Detect which cell encompasses the target text, then output its (x, y) center coordinate. 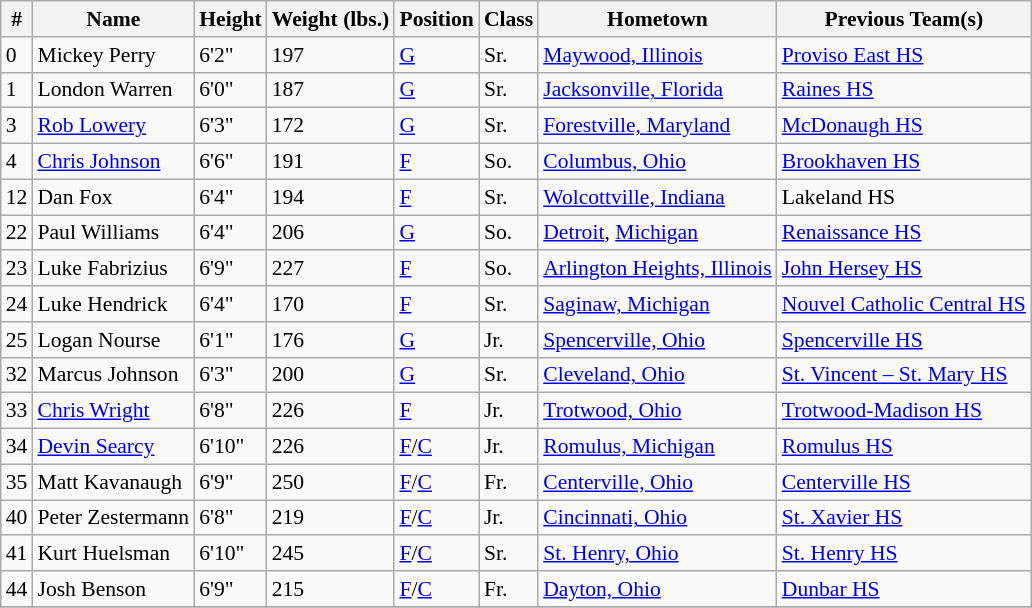
227 (331, 269)
194 (331, 197)
Arlington Heights, Illinois (658, 269)
John Hersey HS (904, 269)
Wolcottville, Indiana (658, 197)
Mickey Perry (113, 55)
22 (17, 233)
St. Vincent – St. Mary HS (904, 375)
187 (331, 90)
6'1" (230, 340)
Dayton, Ohio (658, 589)
12 (17, 197)
Forestville, Maryland (658, 126)
215 (331, 589)
Luke Fabrizius (113, 269)
Peter Zestermann (113, 518)
St. Henry HS (904, 554)
# (17, 19)
Jacksonville, Florida (658, 90)
191 (331, 162)
Trotwood, Ohio (658, 411)
Centerville HS (904, 482)
170 (331, 304)
London Warren (113, 90)
3 (17, 126)
6'2" (230, 55)
Logan Nourse (113, 340)
Devin Searcy (113, 447)
Trotwood-Madison HS (904, 411)
Raines HS (904, 90)
200 (331, 375)
Romulus, Michigan (658, 447)
Hometown (658, 19)
Kurt Huelsman (113, 554)
6'0" (230, 90)
St. Xavier HS (904, 518)
34 (17, 447)
44 (17, 589)
219 (331, 518)
Cleveland, Ohio (658, 375)
40 (17, 518)
McDonaugh HS (904, 126)
Paul Williams (113, 233)
Spencerville, Ohio (658, 340)
172 (331, 126)
Name (113, 19)
Previous Team(s) (904, 19)
35 (17, 482)
Brookhaven HS (904, 162)
Luke Hendrick (113, 304)
St. Henry, Ohio (658, 554)
206 (331, 233)
Renaissance HS (904, 233)
23 (17, 269)
Dan Fox (113, 197)
Josh Benson (113, 589)
Rob Lowery (113, 126)
41 (17, 554)
Lakeland HS (904, 197)
Maywood, Illinois (658, 55)
Saginaw, Michigan (658, 304)
Proviso East HS (904, 55)
Nouvel Catholic Central HS (904, 304)
24 (17, 304)
Height (230, 19)
Centerville, Ohio (658, 482)
0 (17, 55)
33 (17, 411)
245 (331, 554)
Dunbar HS (904, 589)
25 (17, 340)
Chris Johnson (113, 162)
6'6" (230, 162)
197 (331, 55)
Matt Kavanaugh (113, 482)
176 (331, 340)
Position (436, 19)
4 (17, 162)
Cincinnati, Ohio (658, 518)
Spencerville HS (904, 340)
Weight (lbs.) (331, 19)
Detroit, Michigan (658, 233)
Chris Wright (113, 411)
250 (331, 482)
32 (17, 375)
Columbus, Ohio (658, 162)
Romulus HS (904, 447)
Class (508, 19)
Marcus Johnson (113, 375)
1 (17, 90)
